Search for the cell housing the specified text and yield its (X, Y) center coordinate. 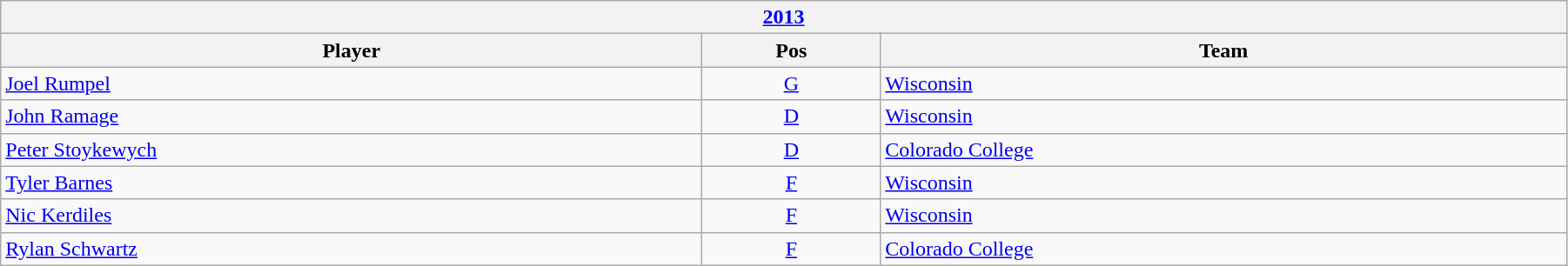
Rylan Schwartz (352, 249)
John Ramage (352, 116)
Tyler Barnes (352, 183)
Team (1223, 50)
G (792, 83)
Peter Stoykewych (352, 150)
2013 (784, 17)
Joel Rumpel (352, 83)
Player (352, 50)
Nic Kerdiles (352, 216)
Pos (792, 50)
